Search for the cell housing the specified text and yield its (X, Y) center coordinate. 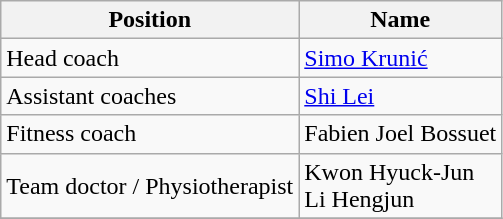
Team doctor / Physiotherapist (150, 186)
Name (400, 20)
Fabien Joel Bossuet (400, 134)
Assistant coaches (150, 96)
Head coach (150, 58)
Fitness coach (150, 134)
Position (150, 20)
Simo Krunić (400, 58)
Kwon Hyuck-Jun Li Hengjun (400, 186)
Shi Lei (400, 96)
